Detect which cell encompasses the target text, then output its (X, Y) center coordinate. 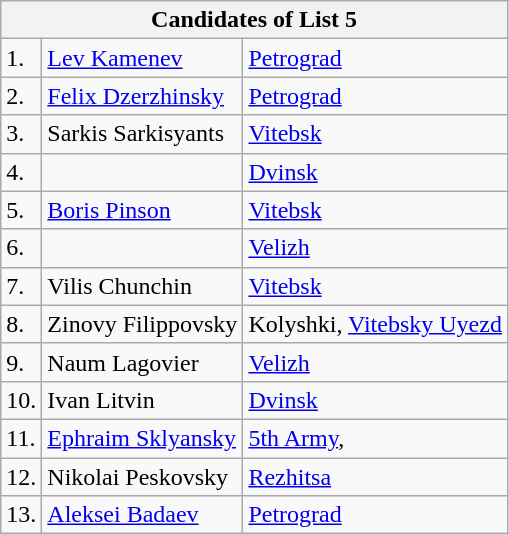
12. (22, 477)
Kolyshki, Vitebsky Uyezd (376, 324)
Aleksei Badaev (142, 515)
Vilis Chunchin (142, 286)
8. (22, 324)
Zinovy Filippovsky (142, 324)
Ephraim Sklyansky (142, 438)
3. (22, 134)
Rezhitsa (376, 477)
7. (22, 286)
1. (22, 58)
5th Army, (376, 438)
13. (22, 515)
6. (22, 248)
Lev Kamenev (142, 58)
9. (22, 362)
Ivan Litvin (142, 400)
Nikolai Peskovsky (142, 477)
4. (22, 172)
10. (22, 400)
Boris Pinson (142, 210)
5. (22, 210)
2. (22, 96)
Felix Dzerzhinsky (142, 96)
Naum Lagovier (142, 362)
Candidates of List 5 (254, 20)
11. (22, 438)
Sarkis Sarkisyants (142, 134)
